Output the [X, Y] coordinate of the center of the cell containing the given text.  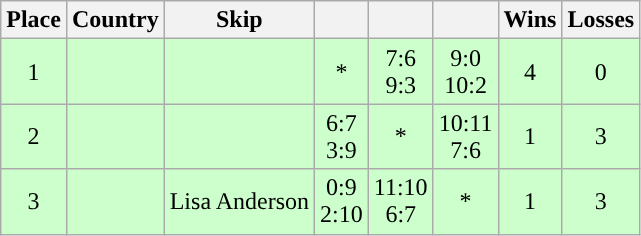
0:92:10 [342, 202]
Country [115, 20]
Losses [601, 20]
Lisa Anderson [239, 202]
7:6 9:3 [400, 72]
0 [601, 72]
10:11 7:6 [466, 136]
4 [530, 72]
Skip [239, 20]
Place [34, 20]
2 [34, 136]
11:10 6:7 [400, 202]
9:010:2 [466, 72]
6:7 3:9 [342, 136]
Wins [530, 20]
